Return the (x, y) coordinate for the center point of the cell that contains the specified text.  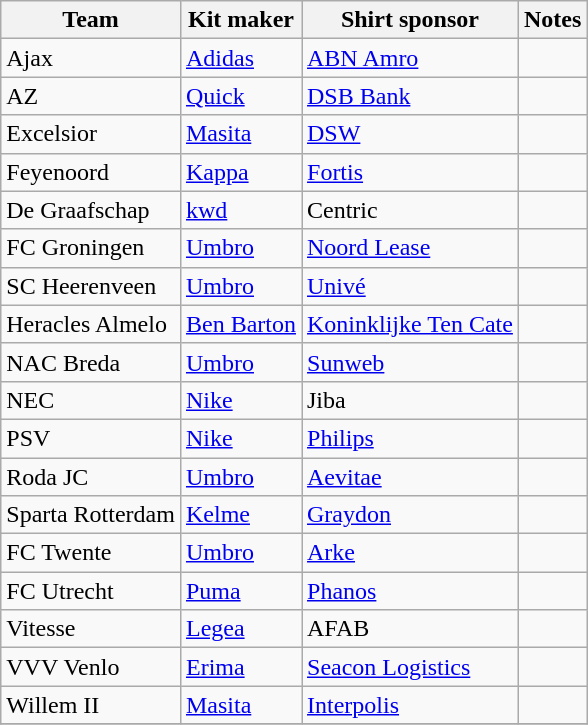
Feyenoord (91, 172)
NEC (91, 400)
Willem II (91, 705)
AZ (91, 96)
Heracles Almelo (91, 324)
Quick (240, 96)
Erima (240, 667)
Centric (410, 210)
Puma (240, 591)
Graydon (410, 515)
Fortis (410, 172)
FC Utrecht (91, 591)
AFAB (410, 629)
VVV Venlo (91, 667)
Phanos (410, 591)
Kelme (240, 515)
Ben Barton (240, 324)
Noord Lease (410, 248)
Ajax (91, 58)
Koninklijke Ten Cate (410, 324)
Sunweb (410, 362)
Adidas (240, 58)
Roda JC (91, 477)
Jiba (410, 400)
De Graafschap (91, 210)
Excelsior (91, 134)
Kit maker (240, 20)
Philips (410, 438)
Shirt sponsor (410, 20)
Vitesse (91, 629)
SC Heerenveen (91, 286)
Aevitae (410, 477)
FC Twente (91, 553)
DSB Bank (410, 96)
kwd (240, 210)
Kappa (240, 172)
NAC Breda (91, 362)
Sparta Rotterdam (91, 515)
Interpolis (410, 705)
ABN Amro (410, 58)
PSV (91, 438)
Seacon Logistics (410, 667)
Univé (410, 286)
Arke (410, 553)
Legea (240, 629)
DSW (410, 134)
Notes (552, 20)
Team (91, 20)
FC Groningen (91, 248)
